Extract the (x, y) coordinate from the center of the cell holding the provided text.  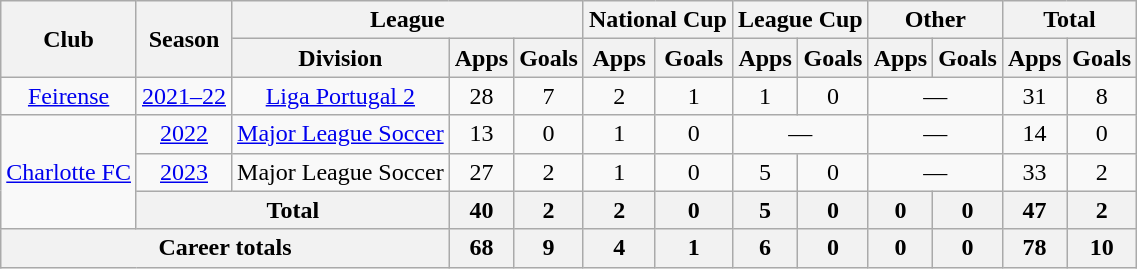
Season (184, 39)
Club (69, 39)
Liga Portugal 2 (341, 96)
27 (481, 172)
Other (935, 20)
78 (1034, 248)
Feirense (69, 96)
2021–22 (184, 96)
14 (1034, 134)
28 (481, 96)
13 (481, 134)
6 (764, 248)
Career totals (225, 248)
8 (1102, 96)
68 (481, 248)
47 (1034, 210)
9 (549, 248)
40 (481, 210)
Charlotte FC (69, 172)
7 (549, 96)
Division (341, 58)
National Cup (658, 20)
4 (619, 248)
League Cup (800, 20)
League (408, 20)
2023 (184, 172)
33 (1034, 172)
2022 (184, 134)
10 (1102, 248)
31 (1034, 96)
